Capture the cell that displays the provided text and extract its (x, y) central coordinate. 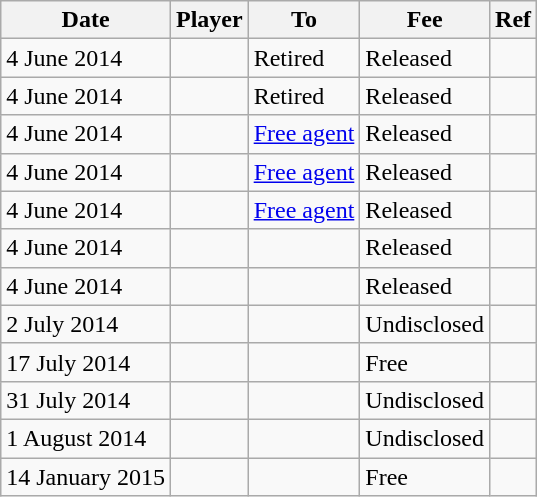
To (304, 20)
31 July 2014 (86, 400)
2 July 2014 (86, 324)
Fee (425, 20)
14 January 2015 (86, 477)
Date (86, 20)
17 July 2014 (86, 362)
1 August 2014 (86, 438)
Ref (514, 20)
Player (209, 20)
